Detect which cell encompasses the target text, then output its (x, y) center coordinate. 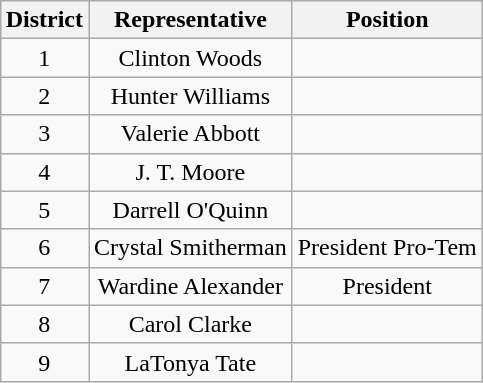
6 (44, 248)
District (44, 20)
Crystal Smitherman (190, 248)
8 (44, 324)
J. T. Moore (190, 172)
5 (44, 210)
President (387, 286)
Valerie Abbott (190, 134)
Carol Clarke (190, 324)
President Pro-Tem (387, 248)
9 (44, 362)
Clinton Woods (190, 58)
3 (44, 134)
Wardine Alexander (190, 286)
LaTonya Tate (190, 362)
7 (44, 286)
Position (387, 20)
4 (44, 172)
Representative (190, 20)
1 (44, 58)
Hunter Williams (190, 96)
Darrell O'Quinn (190, 210)
2 (44, 96)
